Extract the (X, Y) coordinate from the center of the cell holding the provided text.  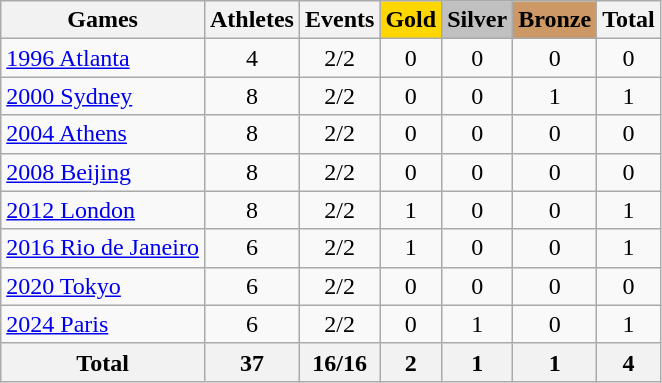
2004 Athens (103, 134)
Gold (411, 20)
2024 Paris (103, 324)
Games (103, 20)
2012 London (103, 210)
Silver (478, 20)
Athletes (252, 20)
Events (339, 20)
Bronze (555, 20)
2008 Beijing (103, 172)
2 (411, 362)
37 (252, 362)
2016 Rio de Janeiro (103, 248)
1996 Atlanta (103, 58)
16/16 (339, 362)
2020 Tokyo (103, 286)
2000 Sydney (103, 96)
